Output the [X, Y] coordinate of the center of the cell containing the given text.  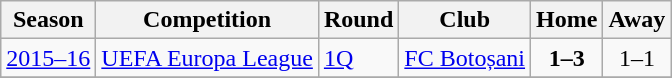
Away [637, 20]
Home [567, 20]
1–1 [637, 58]
1Q [358, 58]
Round [358, 20]
2015–16 [48, 58]
Competition [208, 20]
Club [465, 20]
1–3 [567, 58]
FC Botoșani [465, 58]
Season [48, 20]
UEFA Europa League [208, 58]
